Pinpoint the cell where the given text exists, returning its [x, y] midpoint coordinate. 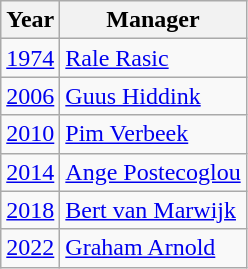
Ange Postecoglou [153, 172]
2022 [30, 248]
2014 [30, 172]
Manager [153, 20]
1974 [30, 58]
Rale Rasic [153, 58]
Bert van Marwijk [153, 210]
Pim Verbeek [153, 134]
Year [30, 20]
2010 [30, 134]
2018 [30, 210]
2006 [30, 96]
Guus Hiddink [153, 96]
Graham Arnold [153, 248]
